Scan for the cell matching the given text and deliver its [x, y] coordinate at center. 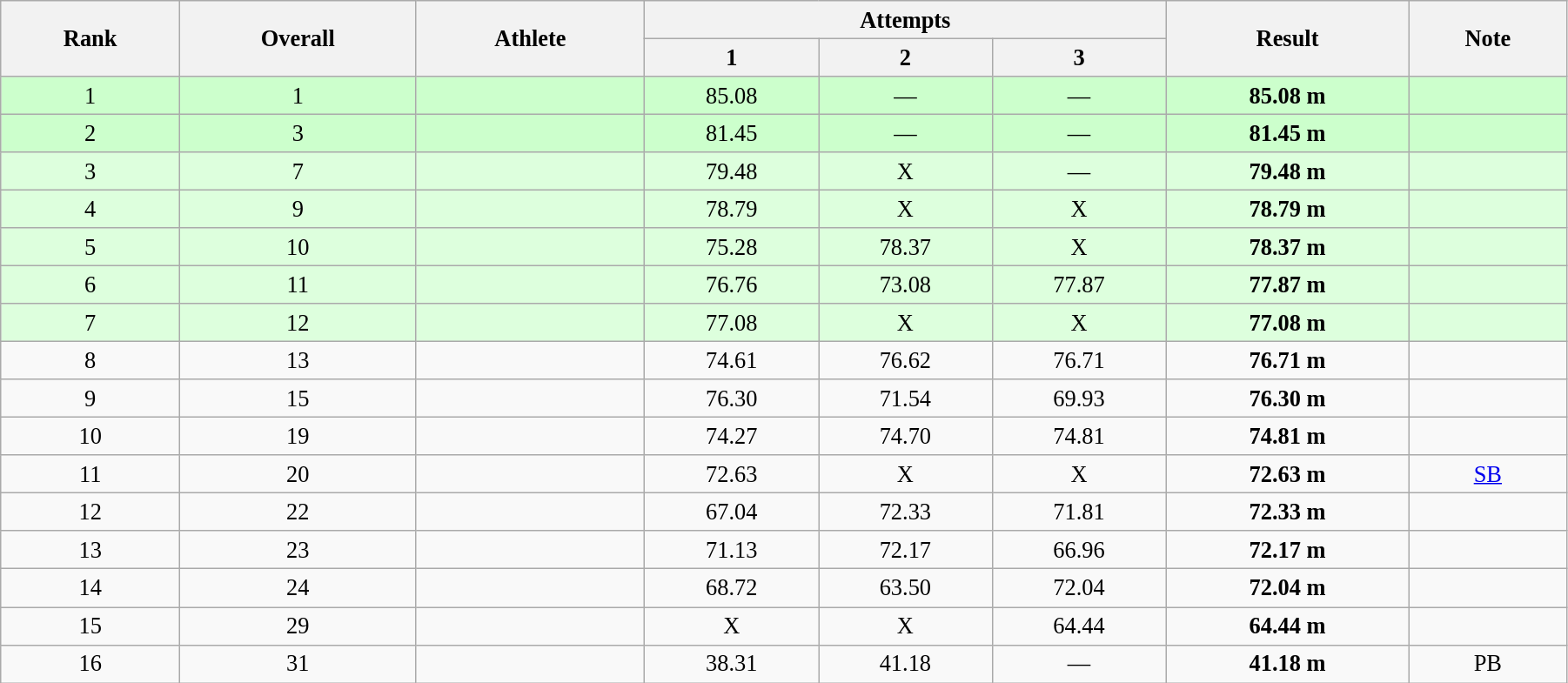
71.81 [1079, 512]
72.17 m [1288, 550]
64.44 [1079, 626]
41.18 [906, 664]
71.13 [732, 550]
73.08 [906, 285]
Note [1488, 38]
6 [90, 285]
14 [90, 588]
74.81 [1079, 436]
67.04 [732, 512]
76.71 m [1288, 360]
74.27 [732, 436]
77.08 m [1288, 323]
38.31 [732, 664]
71.54 [906, 398]
29 [298, 626]
76.71 [1079, 360]
78.37 m [1288, 247]
63.50 [906, 588]
SB [1488, 474]
85.08 m [1288, 95]
24 [298, 588]
81.45 [732, 133]
75.28 [732, 247]
Rank [90, 38]
72.63 [732, 474]
74.70 [906, 436]
76.76 [732, 285]
22 [298, 512]
78.37 [906, 247]
78.79 [732, 209]
Result [1288, 38]
78.79 m [1288, 209]
79.48 [732, 171]
19 [298, 436]
64.44 m [1288, 626]
16 [90, 664]
68.72 [732, 588]
76.62 [906, 360]
79.48 m [1288, 171]
77.87 [1079, 285]
41.18 m [1288, 664]
20 [298, 474]
8 [90, 360]
66.96 [1079, 550]
74.61 [732, 360]
85.08 [732, 95]
PB [1488, 664]
5 [90, 247]
72.04 [1079, 588]
4 [90, 209]
72.33 m [1288, 512]
72.17 [906, 550]
72.33 [906, 512]
76.30 [732, 398]
72.04 m [1288, 588]
23 [298, 550]
74.81 m [1288, 436]
76.30 m [1288, 398]
69.93 [1079, 398]
31 [298, 664]
72.63 m [1288, 474]
81.45 m [1288, 133]
Athlete [531, 38]
Overall [298, 38]
77.08 [732, 323]
77.87 m [1288, 285]
Attempts [905, 19]
